Provide the [x, y] coordinate of the cell's center where the given text is located.  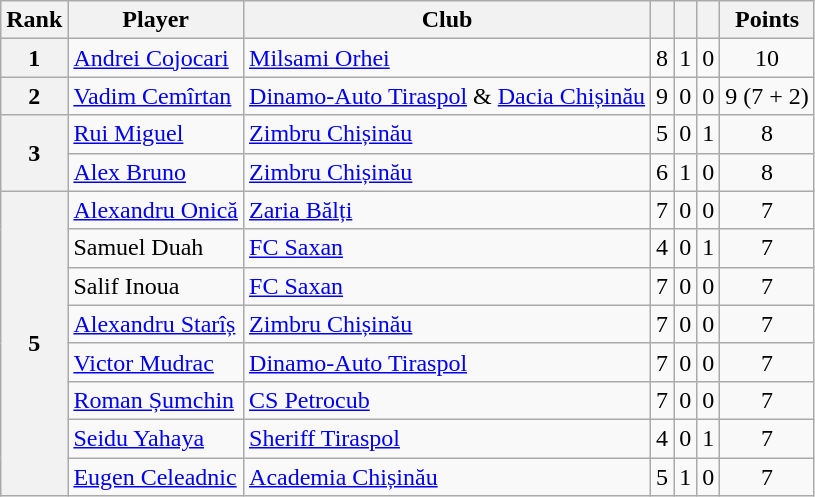
Dinamo-Auto Tiraspol & Dacia Chișinău [448, 96]
9 [662, 96]
Victor Mudrac [156, 362]
Sheriff Tiraspol [448, 438]
Andrei Cojocari [156, 58]
Alex Bruno [156, 172]
Roman Șumchin [156, 400]
Salif Inoua [156, 286]
2 [34, 96]
Points [768, 20]
Eugen Celeadnic [156, 477]
CS Petrocub [448, 400]
3 [34, 153]
Zaria Bălți [448, 210]
6 [662, 172]
Rank [34, 20]
10 [768, 58]
Academia Chișinău [448, 477]
Alexandru Onică [156, 210]
Seidu Yahaya [156, 438]
Alexandru Starîș [156, 324]
Rui Miguel [156, 134]
Samuel Duah [156, 248]
Milsami Orhei [448, 58]
Club [448, 20]
Player [156, 20]
9 (7 + 2) [768, 96]
Vadim Cemîrtan [156, 96]
Dinamo-Auto Tiraspol [448, 362]
